Determine the (x, y) coordinate at the center of the cell enclosing the given text.  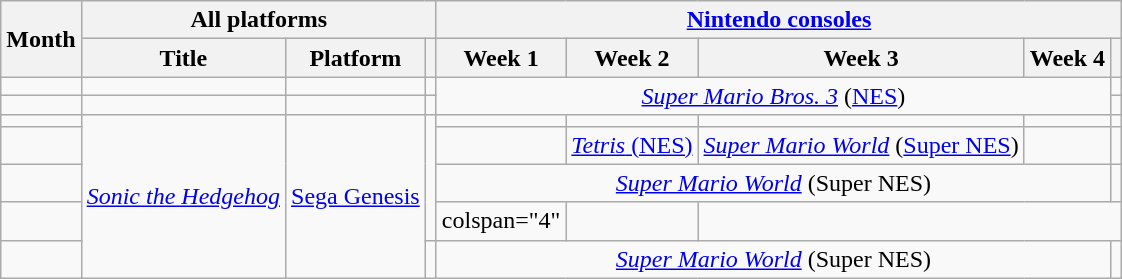
Week 4 (1067, 58)
Tetris (NES) (632, 145)
All platforms (258, 20)
Title (183, 58)
Platform (356, 58)
Week 3 (861, 58)
Week 2 (632, 58)
colspan="4" (501, 221)
Week 1 (501, 58)
Sonic the Hedgehog (183, 196)
Nintendo consoles (778, 20)
Super Mario Bros. 3 (NES) (773, 96)
Sega Genesis (356, 196)
Month (41, 39)
